Extract the (x, y) coordinate from the center of the cell holding the provided text.  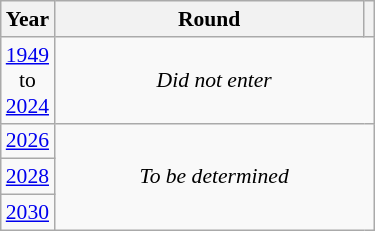
1949to2024 (28, 80)
2026 (28, 141)
2028 (28, 177)
Did not enter (214, 80)
To be determined (214, 176)
Year (28, 19)
Round (209, 19)
2030 (28, 213)
